For the text-containing cell, return its midpoint in (x, y) coordinate format. 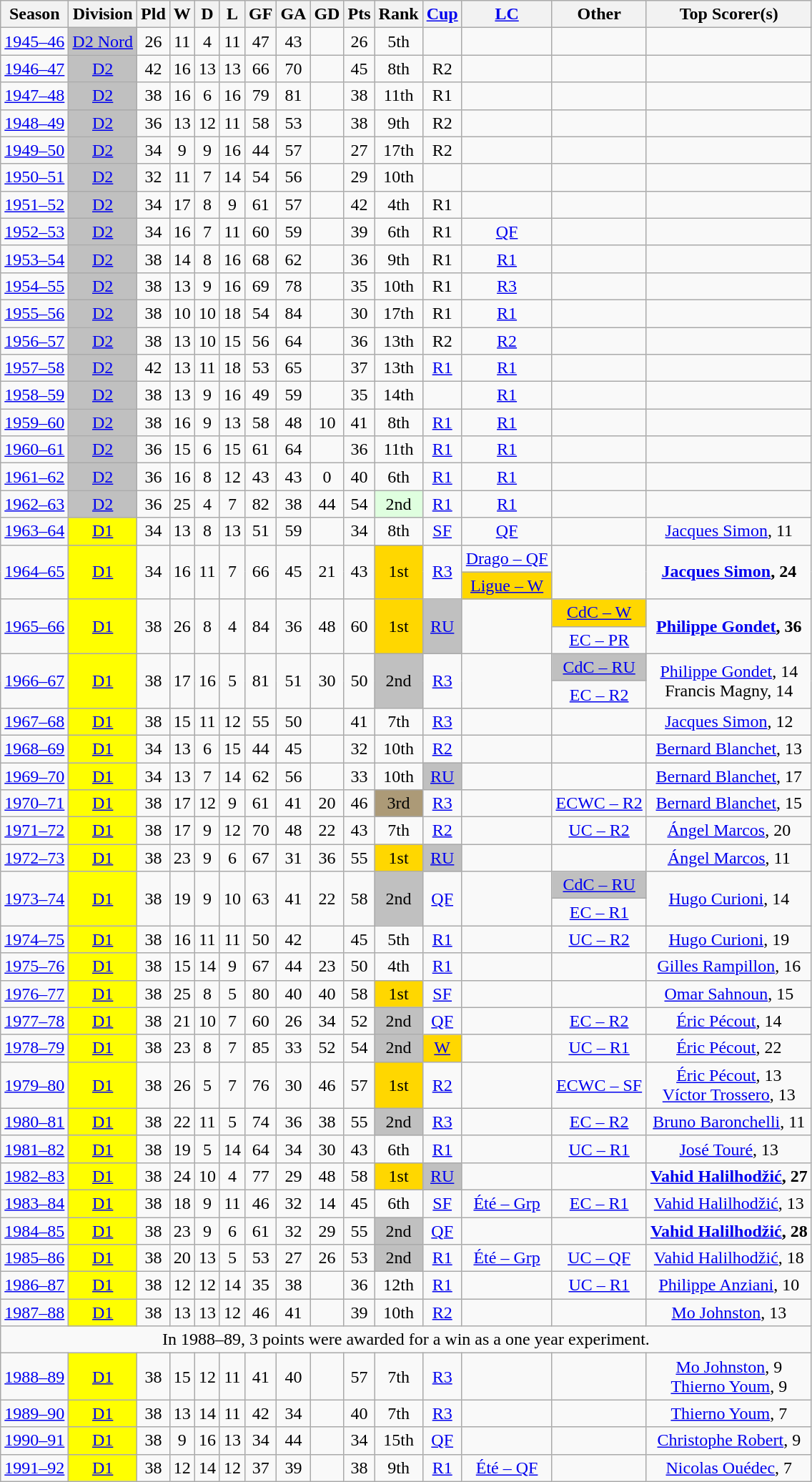
1978–79 (34, 1048)
Philippe Anziani, 10 (729, 1285)
65 (293, 368)
1973–74 (34, 899)
1970–71 (34, 804)
1988–89 (34, 1377)
Ángel Marcos, 11 (729, 858)
Top Scorer(s) (729, 14)
Vahid Halilhodžić, 27 (729, 1176)
ECWC – SF (599, 1085)
Mo Johnston, 13 (729, 1313)
1986–87 (34, 1285)
68 (260, 259)
1969–70 (34, 776)
GD (327, 14)
0 (327, 477)
In 1988–89, 3 points were awarded for a win as a one year experiment. (406, 1340)
Jacques Simon, 11 (729, 531)
31 (293, 858)
1981–82 (34, 1149)
1977–78 (34, 1021)
1946–47 (34, 69)
1954–55 (34, 286)
Christophe Robert, 9 (729, 1441)
Drago – QF (507, 558)
1957–58 (34, 368)
1965–66 (34, 626)
1975–76 (34, 967)
Été – QF (507, 1468)
1985–86 (34, 1258)
1949–50 (34, 150)
1961–62 (34, 477)
D (207, 14)
1959–60 (34, 423)
1982–83 (34, 1176)
Ligue – W (507, 586)
1976–77 (34, 994)
José Touré, 13 (729, 1149)
1952–53 (34, 232)
74 (260, 1122)
15th (399, 1441)
1955–56 (34, 313)
L (232, 14)
GA (293, 14)
1964–65 (34, 572)
1990–91 (34, 1441)
1987–88 (34, 1313)
1951–52 (34, 204)
Omar Sahnoun, 15 (729, 994)
GF (260, 14)
Other (599, 14)
1948–49 (34, 123)
Nicolas Ouédec, 7 (729, 1468)
77 (260, 1176)
24 (182, 1176)
49 (260, 395)
Bernard Blanchet, 15 (729, 804)
79 (260, 96)
Vahid Halilhodžić, 13 (729, 1203)
82 (260, 504)
D2 Nord (103, 41)
1962–63 (34, 504)
1989–90 (34, 1413)
Jacques Simon, 24 (729, 572)
1983–84 (34, 1203)
Éric Pécout, 14 (729, 1021)
1974–75 (34, 939)
Mo Johnston, 9 Thierno Youm, 9 (729, 1377)
Hugo Curioni, 14 (729, 899)
78 (293, 286)
12th (399, 1285)
CdC – W (599, 613)
76 (260, 1085)
1956–57 (34, 341)
Bruno Baronchelli, 11 (729, 1122)
ECWC – R2 (599, 804)
LC (507, 14)
3rd (399, 804)
EC – PR (599, 640)
1960–61 (34, 450)
Vahid Halilhodžić, 18 (729, 1258)
1972–73 (34, 858)
Ángel Marcos, 20 (729, 831)
Season (34, 14)
1971–72 (34, 831)
14th (399, 395)
Rank (399, 14)
1980–81 (34, 1122)
1991–92 (34, 1468)
1979–80 (34, 1085)
63 (260, 899)
1950–51 (34, 177)
69 (260, 286)
85 (260, 1048)
80 (260, 994)
47 (260, 41)
Bernard Blanchet, 13 (729, 749)
Thierno Youm, 7 (729, 1413)
1984–85 (34, 1230)
1958–59 (34, 395)
Philippe Gondet, 14 Francis Magny, 14 (729, 681)
Hugo Curioni, 19 (729, 939)
Pts (359, 14)
Division (103, 14)
Gilles Rampillon, 16 (729, 967)
1947–48 (34, 96)
UC – QF (599, 1258)
Éric Pécout, 22 (729, 1048)
Jacques Simon, 12 (729, 721)
1963–64 (34, 531)
Pld (154, 14)
1968–69 (34, 749)
1953–54 (34, 259)
Bernard Blanchet, 17 (729, 776)
1967–68 (34, 721)
Cup (442, 14)
1966–67 (34, 681)
Vahid Halilhodžić, 28 (729, 1230)
Éric Pécout, 13 Víctor Trossero, 13 (729, 1085)
1945–46 (34, 41)
Philippe Gondet, 36 (729, 626)
